Return [x, y] of the center of cell containing provided text 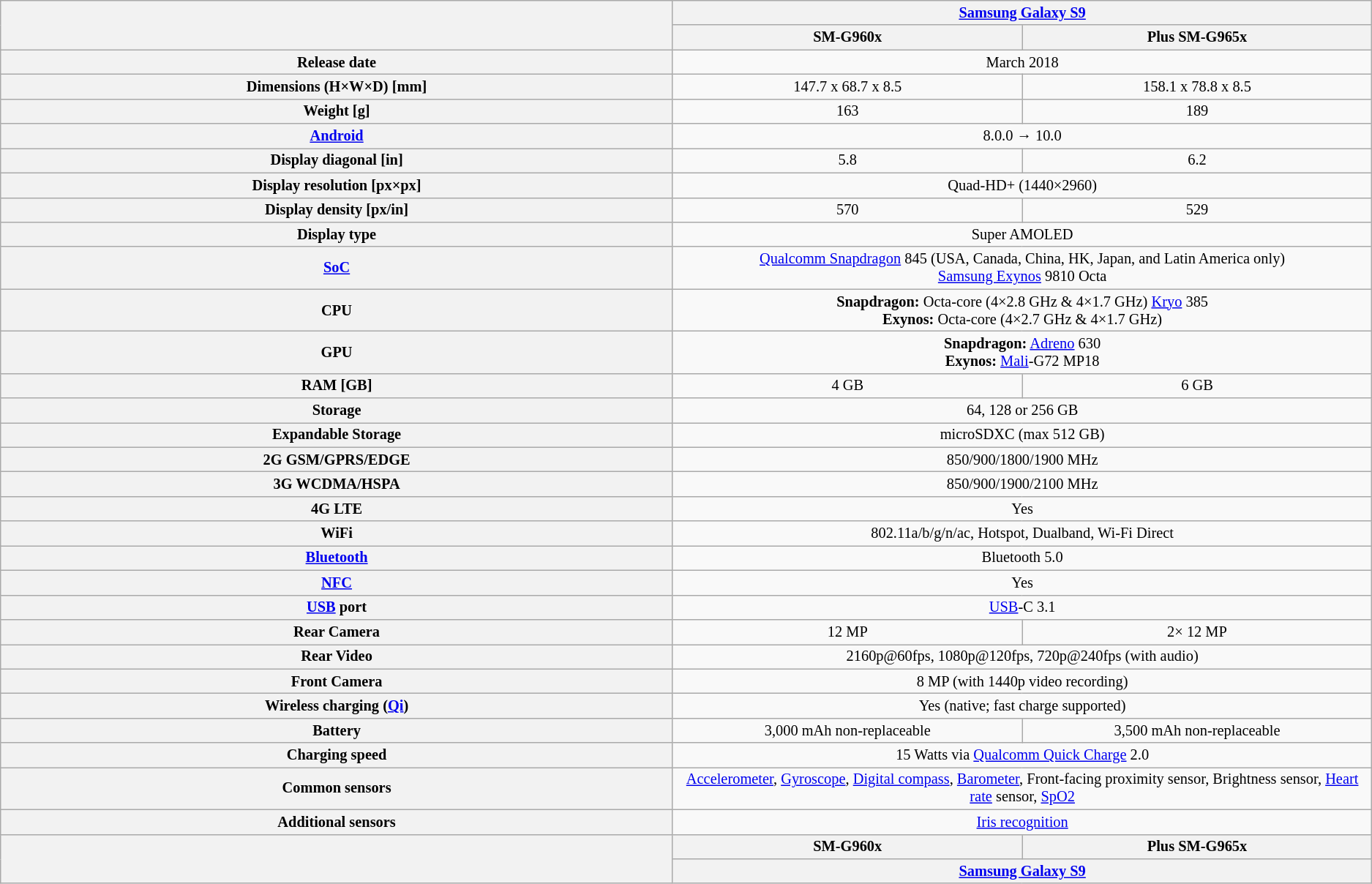
USB-C 3.1 [1021, 607]
Additional sensors [337, 822]
NFC [337, 583]
Android [337, 136]
Expandable Storage [337, 435]
5.8 [847, 160]
3,500 mAh non-replaceable [1197, 730]
6 GB [1197, 386]
2× 12 MP [1197, 632]
Release date [337, 62]
Bluetooth 5.0 [1021, 558]
15 Watts via Qualcomm Quick Charge 2.0 [1021, 755]
4G LTE [337, 509]
147.7 x 68.7 x 8.5 [847, 86]
Display density [px/in] [337, 210]
Rear Camera [337, 632]
microSDXC (max 512 GB) [1021, 435]
8.0.0 → 10.0 [1021, 136]
Snapdragon: Adreno 630Exynos: Mali-G72 MP18 [1021, 352]
Wireless charging (Qi) [337, 705]
Weight [g] [337, 111]
850/900/1800/1900 MHz [1021, 460]
RAM [GB] [337, 386]
Rear Video [337, 656]
Yes (native; fast charge supported) [1021, 705]
2160p@60fps, 1080p@120fps, 720p@240fps (with audio) [1021, 656]
Super AMOLED [1021, 234]
850/900/1900/2100 MHz [1021, 484]
GPU [337, 352]
Iris recognition [1021, 822]
64, 128 or 256 GB [1021, 411]
Bluetooth [337, 558]
Display resolution [px×px] [337, 185]
Snapdragon: Octa-core (4×2.8 GHz & 4×1.7 GHz) Kryo 385Exynos: Octa-core (4×2.7 GHz & 4×1.7 GHz) [1021, 310]
3G WCDMA/HSPA [337, 484]
Display diagonal [in] [337, 160]
802.11a/b/g/n/ac, Hotspot, Dualband, Wi-Fi Direct [1021, 533]
Dimensions (H×W×D) [mm] [337, 86]
529 [1197, 210]
USB port [337, 607]
Qualcomm Snapdragon 845 (USA, Canada, China, HK, Japan, and Latin America only)Samsung Exynos 9810 Octa [1021, 268]
4 GB [847, 386]
189 [1197, 111]
Charging speed [337, 755]
Front Camera [337, 681]
Common sensors [337, 788]
Display type [337, 234]
570 [847, 210]
SoC [337, 268]
March 2018 [1021, 62]
Quad-HD+ (1440×2960) [1021, 185]
6.2 [1197, 160]
3,000 mAh non-replaceable [847, 730]
CPU [337, 310]
8 MP (with 1440p video recording) [1021, 681]
Battery [337, 730]
Accelerometer, Gyroscope, Digital compass, Barometer, Front-facing proximity sensor, Brightness sensor, Heart rate sensor, SpO2 [1021, 788]
158.1 x 78.8 x 8.5 [1197, 86]
2G GSM/GPRS/EDGE [337, 460]
12 MP [847, 632]
WiFi [337, 533]
Storage [337, 411]
163 [847, 111]
